Locate the cell with the specified text and output its (X, Y) center coordinate. 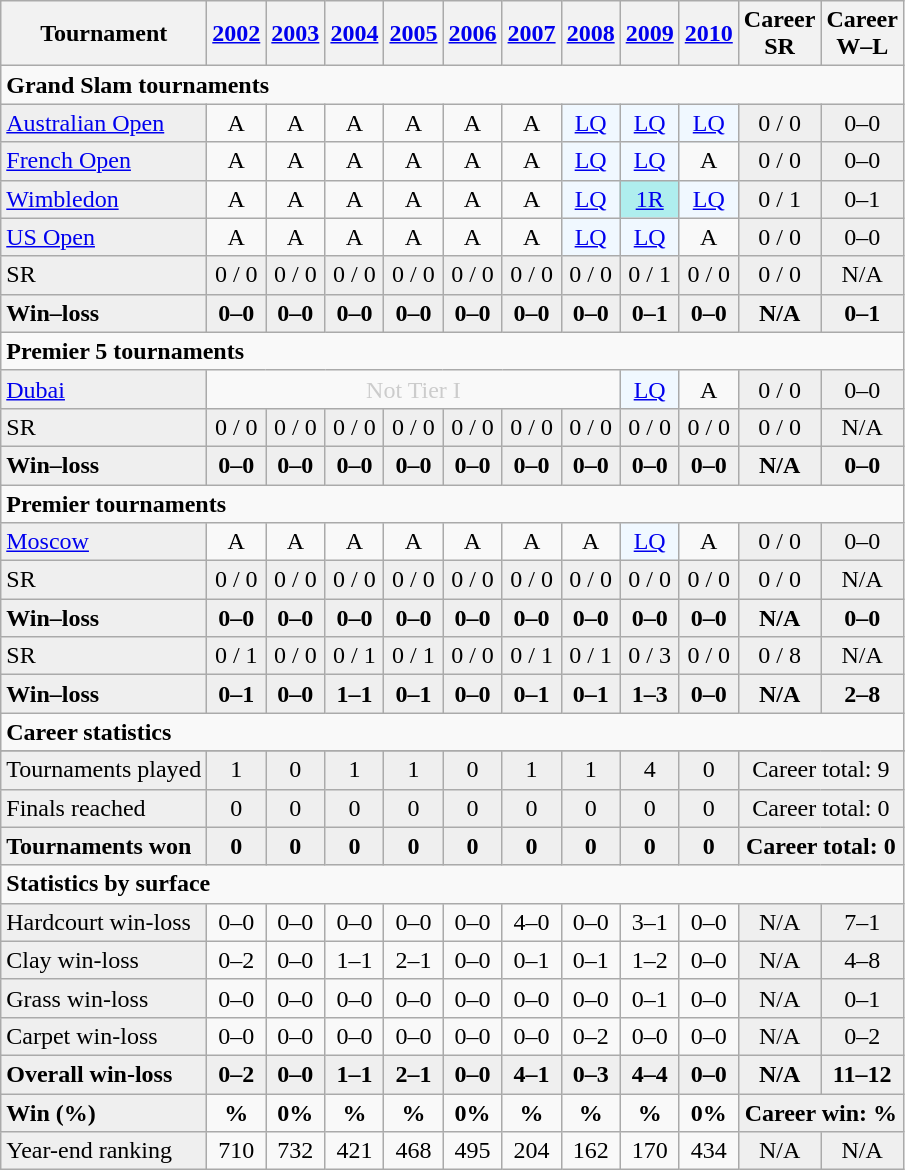
Premier 5 tournaments (452, 351)
2007 (532, 34)
0 / 3 (650, 656)
Overall win-loss (104, 1074)
495 (472, 1151)
7–1 (862, 922)
2006 (472, 34)
Career win: % (820, 1113)
1–2 (650, 960)
1–3 (650, 694)
Tournaments played (104, 770)
French Open (104, 161)
11–12 (862, 1074)
204 (532, 1151)
2009 (650, 34)
Win (%) (104, 1113)
4–4 (650, 1074)
2–8 (862, 694)
Carpet win-loss (104, 1036)
2008 (590, 34)
732 (296, 1151)
Hardcourt win-loss (104, 922)
162 (590, 1151)
CareerSR (780, 34)
3–1 (650, 922)
0–3 (590, 1074)
4–1 (532, 1074)
2004 (354, 34)
Career statistics (452, 732)
Grand Slam tournaments (452, 85)
Grass win-loss (104, 998)
Career total: 9 (820, 770)
0 / 8 (780, 656)
Finals reached (104, 808)
Australian Open (104, 123)
2010 (708, 34)
170 (650, 1151)
Statistics by surface (452, 884)
Not Tier I (414, 389)
Tournament (104, 34)
2002 (236, 34)
Moscow (104, 542)
468 (414, 1151)
4–0 (532, 922)
Wimbledon (104, 199)
434 (708, 1151)
Dubai (104, 389)
421 (354, 1151)
Clay win-loss (104, 960)
4–8 (862, 960)
Year-end ranking (104, 1151)
US Open (104, 237)
4 (650, 770)
Tournaments won (104, 846)
2003 (296, 34)
Premier tournaments (452, 503)
710 (236, 1151)
2005 (414, 34)
1R (650, 199)
CareerW–L (862, 34)
